Output the (x, y) coordinate of the center of the cell containing the given text.  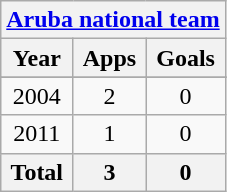
Apps (110, 58)
Total (37, 172)
Aruba national team (113, 20)
2 (110, 96)
2011 (37, 134)
1 (110, 134)
2004 (37, 96)
Year (37, 58)
Goals (186, 58)
3 (110, 172)
